Locate the cell with the specified text and output its (x, y) center coordinate. 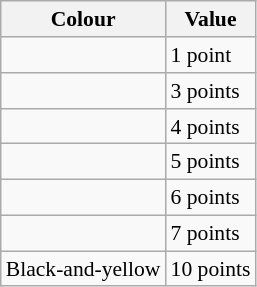
10 points (211, 269)
Colour (84, 19)
5 points (211, 162)
Black-and-yellow (84, 269)
4 points (211, 126)
1 point (211, 55)
6 points (211, 197)
3 points (211, 91)
Value (211, 19)
7 points (211, 233)
